For the text-containing cell, return its midpoint in (X, Y) coordinate format. 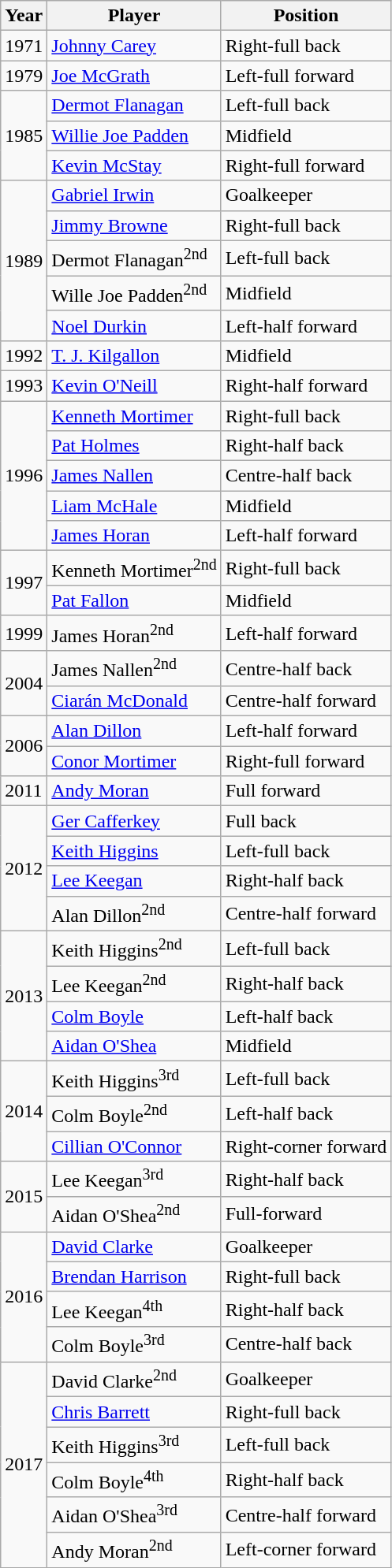
1993 (24, 385)
Aidan O'Shea3rd (134, 1514)
Colm Boyle3rd (134, 1344)
Keith Higgins (134, 851)
Gabriel Irwin (134, 195)
Johnny Carey (134, 46)
Full-forward (306, 1215)
Position (306, 16)
2016 (24, 1297)
Noel Durkin (134, 325)
Kenneth Mortimer (134, 416)
1996 (24, 476)
Pat Holmes (134, 446)
Dermot Flanagan (134, 106)
Willie Joe Padden (134, 136)
Chris Barrett (134, 1412)
Lee Keegan4th (134, 1310)
Joe McGrath (134, 76)
1985 (24, 136)
Lee Keegan3rd (134, 1179)
Full back (306, 821)
Alan Dillon (134, 731)
Ciarán McDonald (134, 701)
1992 (24, 355)
James Nallen (134, 476)
Wille Joe Padden2nd (134, 293)
2015 (24, 1196)
1999 (24, 634)
Keith Higgins2nd (134, 949)
2017 (24, 1464)
David Clarke2nd (134, 1379)
Lee Keegan2nd (134, 983)
Kevin O'Neill (134, 385)
Conor Mortimer (134, 761)
2006 (24, 746)
James Horan (134, 536)
Jimmy Browne (134, 225)
2004 (24, 684)
Kenneth Mortimer2nd (134, 569)
Ger Cafferkey (134, 821)
Colm Boyle4th (134, 1480)
James Nallen2nd (134, 668)
1971 (24, 46)
Andy Moran2nd (134, 1551)
Colm Boyle (134, 1016)
Kevin McStay (134, 165)
Full forward (306, 791)
Right-half forward (306, 385)
1997 (24, 583)
Right-corner forward (306, 1146)
Cillian O'Connor (134, 1146)
Brendan Harrison (134, 1276)
T. J. Kilgallon (134, 355)
1979 (24, 76)
Dermot Flanagan2nd (134, 258)
Pat Fallon (134, 600)
Year (24, 16)
Aidan O'Shea (134, 1046)
Alan Dillon2nd (134, 914)
2011 (24, 791)
1989 (24, 260)
David Clarke (134, 1247)
James Horan2nd (134, 634)
Andy Moran (134, 791)
2014 (24, 1111)
Colm Boyle2nd (134, 1114)
Liam McHale (134, 506)
2012 (24, 868)
2013 (24, 996)
Left-corner forward (306, 1551)
Left-full forward (306, 76)
Player (134, 16)
Lee Keegan (134, 881)
Aidan O'Shea2nd (134, 1215)
